Return [x, y] of the center of cell containing provided text 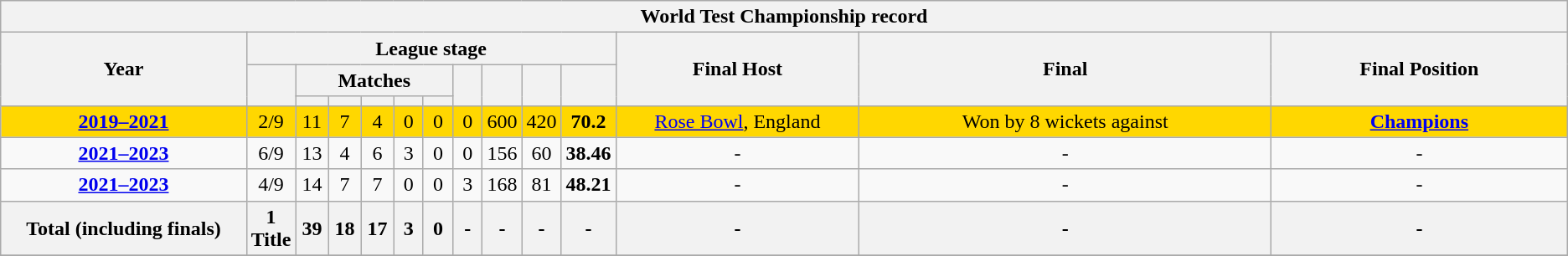
60 [541, 153]
81 [541, 185]
Won by 8 wickets against [1065, 121]
Champions [1420, 121]
6/9 [271, 153]
4/9 [271, 185]
Final Host [737, 69]
18 [345, 228]
17 [377, 228]
Total (including finals) [124, 228]
168 [503, 185]
Matches [374, 80]
420 [541, 121]
11 [312, 121]
13 [312, 153]
48.21 [588, 185]
Year [124, 69]
70.2 [588, 121]
1 Title [271, 228]
Rose Bowl, England [737, 121]
600 [503, 121]
2/9 [271, 121]
156 [503, 153]
Final Position [1420, 69]
39 [312, 228]
2019–2021 [124, 121]
World Test Championship record [784, 17]
14 [312, 185]
6 [377, 153]
League stage [431, 49]
38.46 [588, 153]
Final [1065, 69]
